Output the [X, Y] coordinate of the center of the cell containing the given text.  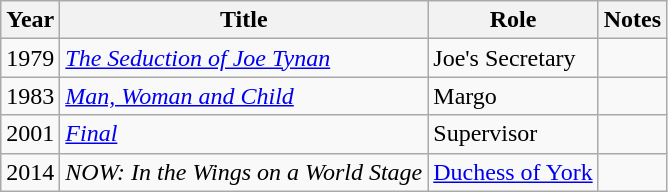
Title [244, 20]
NOW: In the Wings on a World Stage [244, 172]
2001 [30, 134]
Role [513, 20]
Final [244, 134]
Joe's Secretary [513, 58]
Supervisor [513, 134]
Margo [513, 96]
The Seduction of Joe Tynan [244, 58]
Notes [632, 20]
1983 [30, 96]
1979 [30, 58]
Duchess of York [513, 172]
Man, Woman and Child [244, 96]
Year [30, 20]
2014 [30, 172]
